Find where the given text appears and provide that cell's center as [x, y] coordinate. 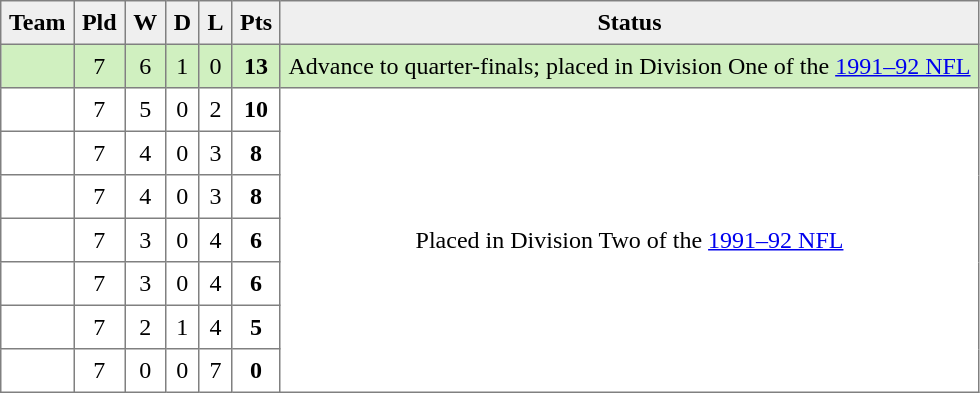
Team [38, 23]
13 [256, 66]
L [216, 23]
10 [256, 110]
Pld [100, 23]
Status [630, 23]
D [182, 23]
Pts [256, 23]
Placed in Division Two of the 1991–92 NFL [630, 240]
Advance to quarter-finals; placed in Division One of the 1991–92 NFL [630, 66]
W [145, 23]
